Extract the (X, Y) coordinate from the center of the cell holding the provided text.  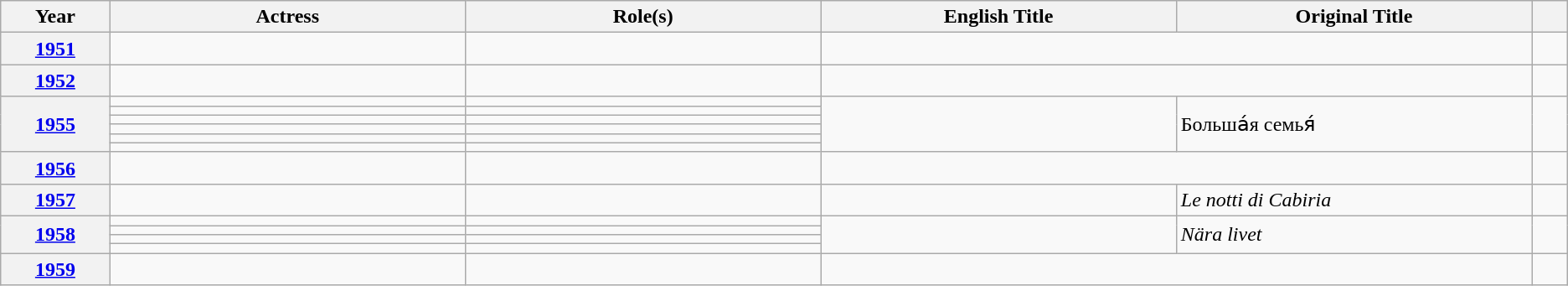
1958 (55, 234)
1957 (55, 200)
Le notti di Cabiria (1354, 200)
1951 (55, 49)
Year (55, 17)
Original Title (1354, 17)
Role(s) (642, 17)
Nära livet (1354, 234)
1955 (55, 124)
1952 (55, 81)
1956 (55, 168)
English Title (998, 17)
Actress (287, 17)
1959 (55, 269)
Больша́я семья́ (1354, 124)
